Return the [X, Y] coordinate for the center point of the cell that contains the specified text.  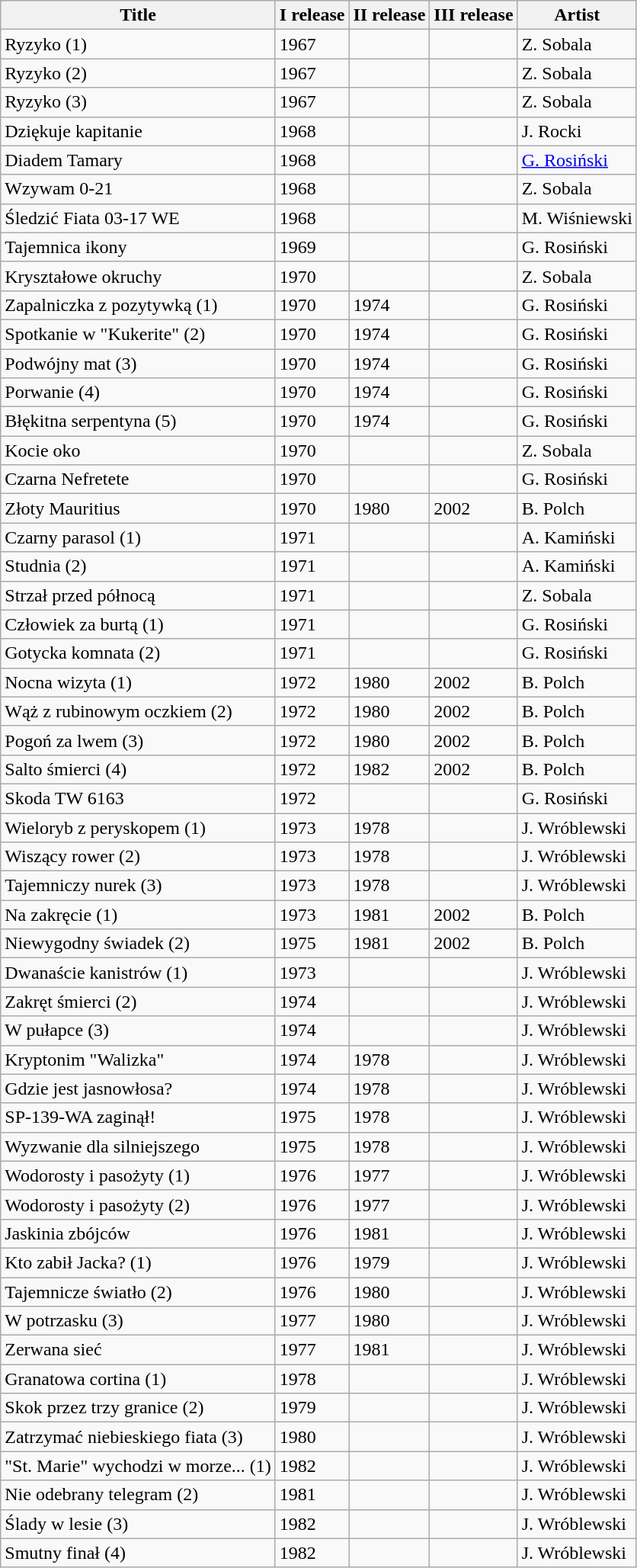
Nie odebrany telegram (2) [139, 1495]
W potrzasku (3) [139, 1321]
Kryształowe okruchy [139, 276]
Wieloryb z peryskopem (1) [139, 827]
Tajemnicze światło (2) [139, 1292]
Skoda TW 6163 [139, 798]
Dwanaście kanistrów (1) [139, 973]
Tajemniczy nurek (3) [139, 886]
Skok przez trzy granice (2) [139, 1408]
Kryptonim "Walizka" [139, 1060]
Wąż z rubinowym oczkiem (2) [139, 711]
J. Rocki [577, 131]
Spotkanie w "Kukerite" (2) [139, 334]
Zatrzymać niebieskiego fiata (3) [139, 1437]
Diadem Tamary [139, 160]
Pogoń za lwem (3) [139, 740]
Wzywam 0-21 [139, 189]
Jaskinia zbójców [139, 1233]
Złoty Mauritius [139, 508]
Wiszący rower (2) [139, 857]
Kocie oko [139, 451]
II release [389, 15]
Studnia (2) [139, 566]
Ryzyko (2) [139, 73]
Błękitna serpentyna (5) [139, 422]
Wodorosty i pasożyty (1) [139, 1175]
Czarny parasol (1) [139, 537]
Zakręt śmierci (2) [139, 1002]
Tajemnica ikony [139, 247]
Nocna wizyta (1) [139, 682]
1969 [312, 247]
Artist [577, 15]
III release [474, 15]
Smutny finał (4) [139, 1553]
Wodorosty i pasożyty (2) [139, 1204]
Gotycka komnata (2) [139, 653]
Zapalniczka z pozytywką (1) [139, 305]
Zerwana sieć [139, 1350]
Strzał przed północą [139, 595]
Wyzwanie dla silniejszego [139, 1146]
Ryzyko (1) [139, 44]
Salto śmierci (4) [139, 769]
SP-139-WA zaginął! [139, 1117]
Śledzić Fiata 03-17 WE [139, 218]
Title [139, 15]
Czarna Nefretete [139, 479]
Na zakręcie (1) [139, 915]
M. Wiśniewski [577, 218]
Podwójny mat (3) [139, 364]
Człowiek za burtą (1) [139, 624]
"St. Marie" wychodzi w morze... (1) [139, 1466]
Ślady w lesie (3) [139, 1524]
W pułapce (3) [139, 1031]
Gdzie jest jasnowłosa? [139, 1089]
Ryzyko (3) [139, 102]
Niewygodny świadek (2) [139, 944]
Porwanie (4) [139, 393]
Dziękuje kapitanie [139, 131]
Granatowa cortina (1) [139, 1379]
I release [312, 15]
Kto zabił Jacka? (1) [139, 1262]
